Pinpoint the cell where the given text exists, returning its [X, Y] midpoint coordinate. 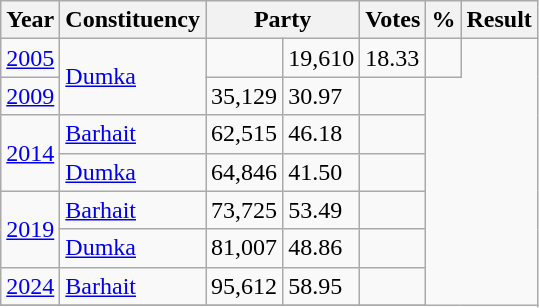
2005 [30, 58]
Party [283, 20]
95,612 [244, 286]
62,515 [244, 134]
18.33 [393, 58]
% [444, 20]
2014 [30, 153]
Votes [393, 20]
64,846 [244, 172]
46.18 [322, 134]
Year [30, 20]
19,610 [322, 58]
81,007 [244, 248]
30.97 [322, 96]
2024 [30, 286]
53.49 [322, 210]
73,725 [244, 210]
48.86 [322, 248]
35,129 [244, 96]
2019 [30, 229]
Result [499, 20]
41.50 [322, 172]
58.95 [322, 286]
Constituency [133, 20]
2009 [30, 96]
